Output the [x, y] coordinate of the center of the cell containing the given text.  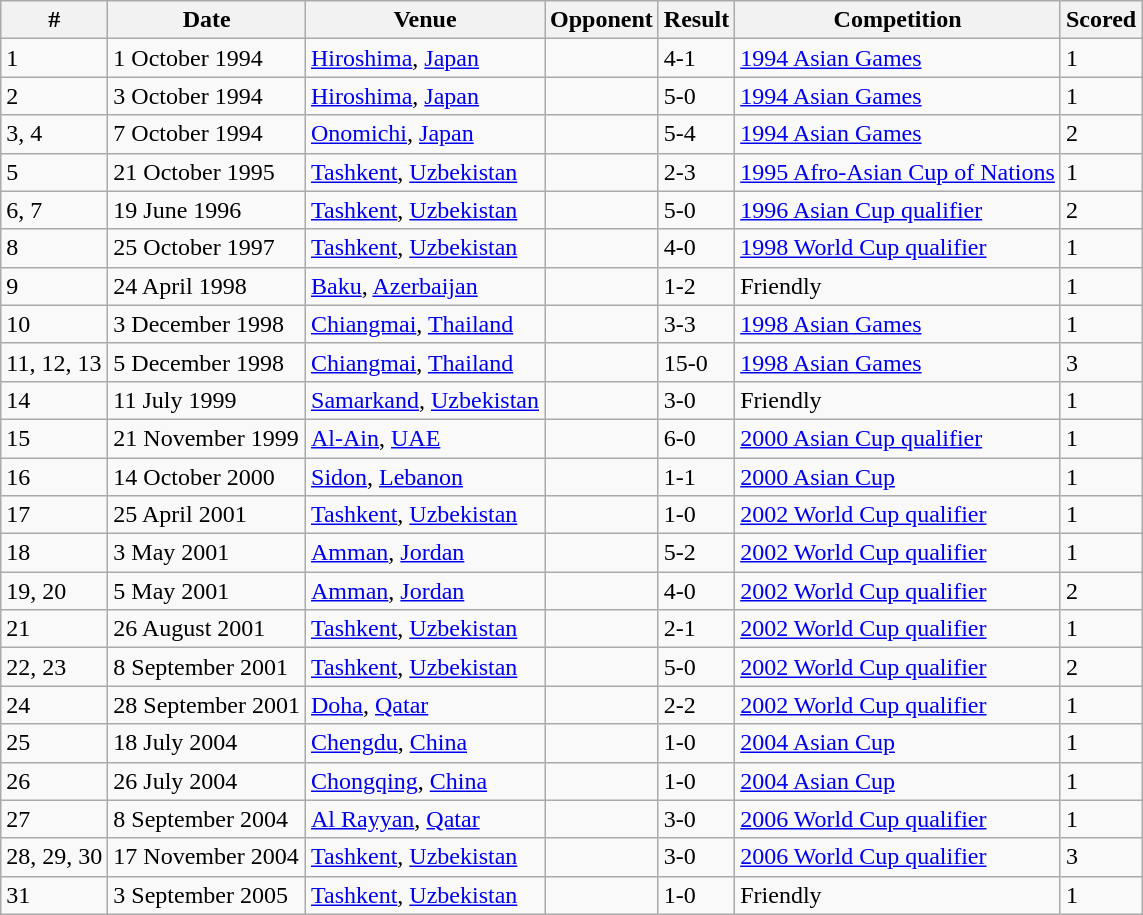
2-1 [696, 629]
Baku, Azerbaijan [426, 286]
Al-Ain, UAE [426, 438]
5 May 2001 [207, 591]
18 July 2004 [207, 743]
3, 4 [54, 134]
24 April 1998 [207, 286]
24 [54, 705]
Samarkand, Uzbekistan [426, 400]
3-3 [696, 324]
25 [54, 743]
17 November 2004 [207, 857]
5 December 1998 [207, 362]
1-1 [696, 477]
28 September 2001 [207, 705]
Competition [898, 20]
Opponent [602, 20]
16 [54, 477]
8 September 2001 [207, 667]
5 [54, 172]
Chongqing, China [426, 781]
Sidon, Lebanon [426, 477]
21 [54, 629]
Date [207, 20]
1996 Asian Cup qualifier [898, 210]
1998 World Cup qualifier [898, 248]
17 [54, 515]
4-1 [696, 58]
1995 Afro-Asian Cup of Nations [898, 172]
31 [54, 895]
11, 12, 13 [54, 362]
Doha, Qatar [426, 705]
2000 Asian Cup qualifier [898, 438]
26 [54, 781]
22, 23 [54, 667]
Chengdu, China [426, 743]
14 [54, 400]
1 October 1994 [207, 58]
7 October 1994 [207, 134]
21 October 1995 [207, 172]
Scored [1100, 20]
5-4 [696, 134]
2000 Asian Cup [898, 477]
10 [54, 324]
# [54, 20]
19, 20 [54, 591]
14 October 2000 [207, 477]
2-2 [696, 705]
26 July 2004 [207, 781]
3 December 1998 [207, 324]
28, 29, 30 [54, 857]
3 September 2005 [207, 895]
21 November 1999 [207, 438]
5-2 [696, 553]
19 June 1996 [207, 210]
1-2 [696, 286]
6-0 [696, 438]
25 April 2001 [207, 515]
Al Rayyan, Qatar [426, 819]
Result [696, 20]
2-3 [696, 172]
3 October 1994 [207, 96]
26 August 2001 [207, 629]
8 September 2004 [207, 819]
15-0 [696, 362]
6, 7 [54, 210]
Onomichi, Japan [426, 134]
Venue [426, 20]
11 July 1999 [207, 400]
3 May 2001 [207, 553]
15 [54, 438]
9 [54, 286]
27 [54, 819]
8 [54, 248]
18 [54, 553]
25 October 1997 [207, 248]
